Scan for the cell matching the given text and deliver its (X, Y) coordinate at center. 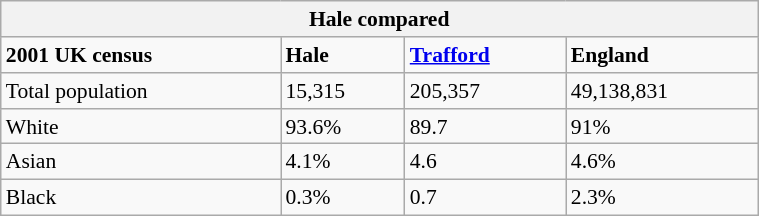
England (662, 55)
Asian (141, 162)
15,315 (342, 91)
205,357 (486, 91)
Hale compared (380, 19)
93.6% (342, 126)
2001 UK census (141, 55)
2.3% (662, 197)
4.1% (342, 162)
0.7 (486, 197)
89.7 (486, 126)
Trafford (486, 55)
4.6 (486, 162)
49,138,831 (662, 91)
0.3% (342, 197)
91% (662, 126)
Black (141, 197)
4.6% (662, 162)
Hale (342, 55)
White (141, 126)
Total population (141, 91)
